Identify which cell holds the provided text, then report its (x, y) central coordinate. 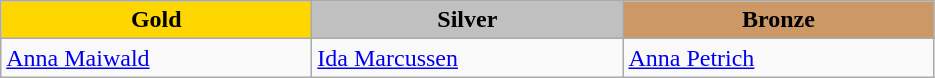
Bronze (778, 20)
Gold (156, 20)
Anna Petrich (778, 58)
Ida Marcussen (468, 58)
Silver (468, 20)
Anna Maiwald (156, 58)
